Determine the [x, y] coordinate at the center of the cell enclosing the given text.  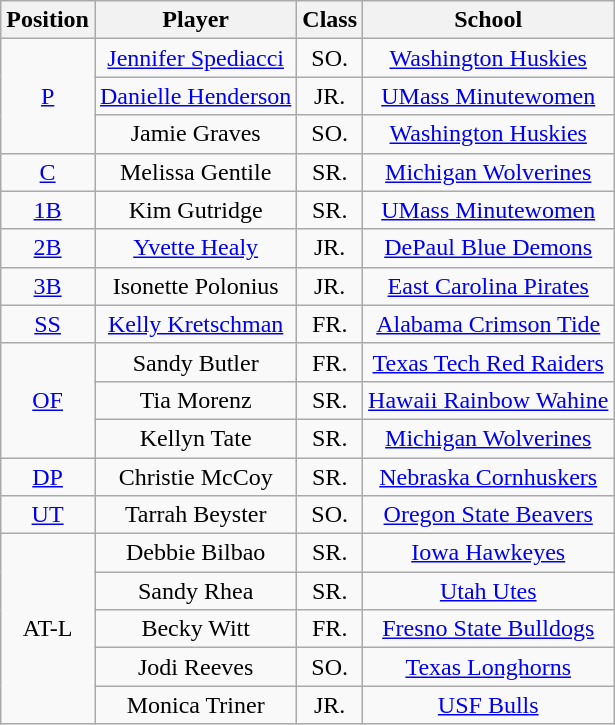
AT-L [48, 629]
DePaul Blue Demons [488, 248]
UT [48, 515]
Jennifer Spediacci [195, 58]
Tia Morenz [195, 400]
2B [48, 248]
Kelly Kretschman [195, 324]
Position [48, 20]
USF Bulls [488, 705]
C [48, 172]
Texas Longhorns [488, 667]
Sandy Rhea [195, 591]
Texas Tech Red Raiders [488, 362]
Hawaii Rainbow Wahine [488, 400]
Isonette Polonius [195, 286]
Sandy Butler [195, 362]
Christie McCoy [195, 477]
3B [48, 286]
Jodi Reeves [195, 667]
Class [330, 20]
Jamie Graves [195, 134]
1B [48, 210]
Kellyn Tate [195, 438]
Debbie Bilbao [195, 553]
Danielle Henderson [195, 96]
DP [48, 477]
Alabama Crimson Tide [488, 324]
Kim Gutridge [195, 210]
P [48, 96]
SS [48, 324]
Yvette Healy [195, 248]
Iowa Hawkeyes [488, 553]
OF [48, 400]
Nebraska Cornhuskers [488, 477]
School [488, 20]
Tarrah Beyster [195, 515]
Monica Triner [195, 705]
Melissa Gentile [195, 172]
Utah Utes [488, 591]
Fresno State Bulldogs [488, 629]
Becky Witt [195, 629]
East Carolina Pirates [488, 286]
Oregon State Beavers [488, 515]
Player [195, 20]
